Identify which cell holds the provided text, then report its [x, y] central coordinate. 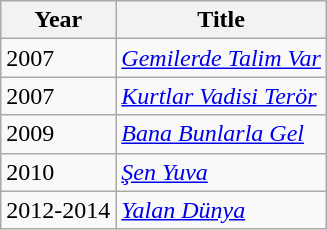
Year [58, 20]
Title [222, 20]
2010 [58, 172]
Kurtlar Vadisi Terör [222, 96]
2012-2014 [58, 210]
Gemilerde Talim Var [222, 58]
Şen Yuva [222, 172]
Yalan Dünya [222, 210]
Bana Bunlarla Gel [222, 134]
2009 [58, 134]
